Locate the cell with the specified text and output its (x, y) center coordinate. 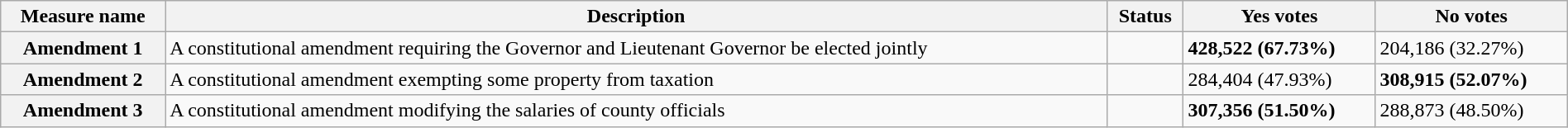
Amendment 3 (83, 111)
Yes votes (1279, 17)
Measure name (83, 17)
Amendment 1 (83, 48)
284,404 (47.93%) (1279, 79)
308,915 (52.07%) (1471, 79)
No votes (1471, 17)
Amendment 2 (83, 79)
A constitutional amendment modifying the salaries of county officials (637, 111)
Status (1145, 17)
A constitutional amendment requiring the Governor and Lieutenant Governor be elected jointly (637, 48)
428,522 (67.73%) (1279, 48)
A constitutional amendment exempting some property from taxation (637, 79)
307,356 (51.50%) (1279, 111)
288,873 (48.50%) (1471, 111)
Description (637, 17)
204,186 (32.27%) (1471, 48)
